Output the (X, Y) coordinate of the center of the cell containing the given text.  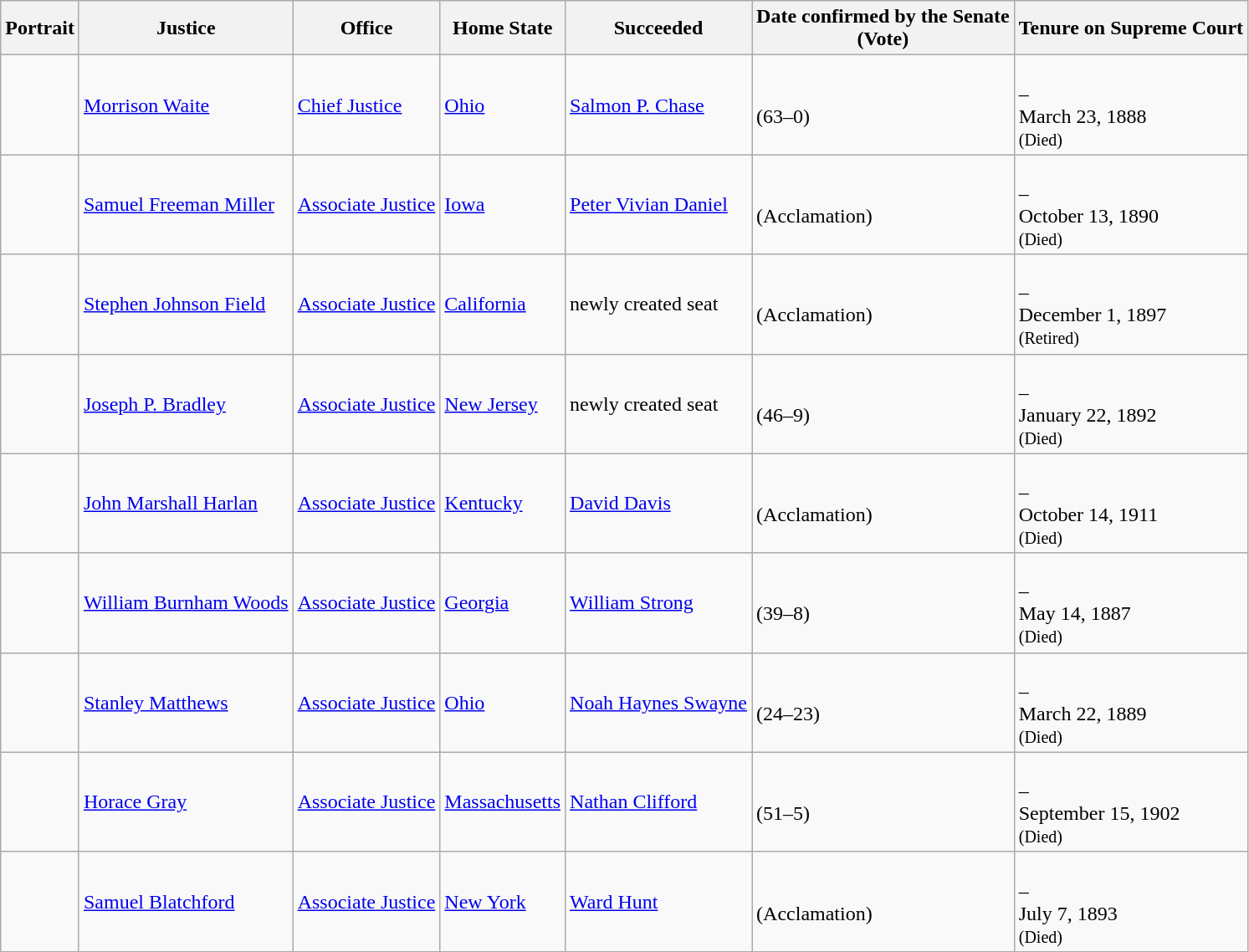
Kentucky (503, 504)
Salmon P. Chase (659, 105)
Justice (186, 28)
–October 14, 1911(Died) (1131, 504)
Joseph P. Bradley (186, 403)
Noah Haynes Swayne (659, 703)
Peter Vivian Daniel (659, 204)
Stanley Matthews (186, 703)
Horace Gray (186, 801)
David Davis (659, 504)
Date confirmed by the Senate(Vote) (883, 28)
–January 22, 1892(Died) (1131, 403)
Home State (503, 28)
(51–5) (883, 801)
Ward Hunt (659, 902)
–May 14, 1887(Died) (1131, 602)
–March 22, 1889(Died) (1131, 703)
–September 15, 1902(Died) (1131, 801)
Portrait (40, 28)
California (503, 305)
(39–8) (883, 602)
Massachusetts (503, 801)
New Jersey (503, 403)
Samuel Blatchford (186, 902)
William Strong (659, 602)
–March 23, 1888(Died) (1131, 105)
Chief Justice (366, 105)
Succeeded (659, 28)
Iowa (503, 204)
John Marshall Harlan (186, 504)
(46–9) (883, 403)
–December 1, 1897(Retired) (1131, 305)
–July 7, 1893(Died) (1131, 902)
Office (366, 28)
Stephen Johnson Field (186, 305)
Samuel Freeman Miller (186, 204)
William Burnham Woods (186, 602)
–October 13, 1890(Died) (1131, 204)
Morrison Waite (186, 105)
New York (503, 902)
(24–23) (883, 703)
(63–0) (883, 105)
Tenure on Supreme Court (1131, 28)
Nathan Clifford (659, 801)
Georgia (503, 602)
